Scan for the cell matching the given text and deliver its (x, y) coordinate at center. 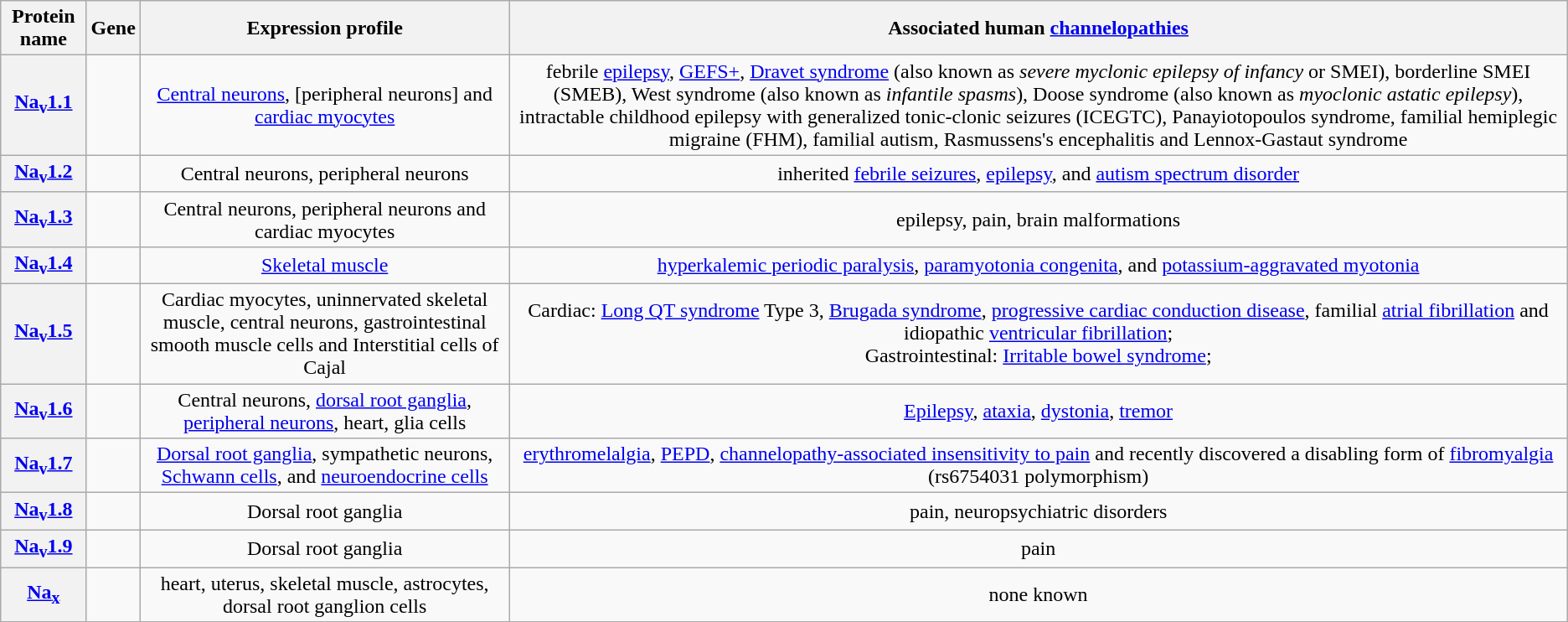
Associated human channelopathies (1039, 29)
Expression profile (325, 29)
Nav1.8 (44, 511)
pain, neuropsychiatric disorders (1039, 511)
Nav1.3 (44, 220)
Skeletal muscle (325, 265)
Nav1.9 (44, 548)
Central neurons, [peripheral neurons] and cardiac myocytes (325, 106)
Nav1.2 (44, 174)
pain (1039, 548)
Nav1.1 (44, 106)
Nav1.4 (44, 265)
heart, uterus, skeletal muscle, astrocytes, dorsal root ganglion cells (325, 593)
inherited febrile seizures, epilepsy, and autism spectrum disorder (1039, 174)
Central neurons, peripheral neurons and cardiac myocytes (325, 220)
none known (1039, 593)
Nav1.5 (44, 334)
Cardiac myocytes, uninnervated skeletal muscle, central neurons, gastrointestinal smooth muscle cells and Interstitial cells of Cajal (325, 334)
Nav1.6 (44, 411)
Protein name (44, 29)
Central neurons, dorsal root ganglia, peripheral neurons, heart, glia cells (325, 411)
Dorsal root ganglia, sympathetic neurons, Schwann cells, and neuroendocrine cells (325, 466)
Central neurons, peripheral neurons (325, 174)
epilepsy, pain, brain malformations (1039, 220)
hyperkalemic periodic paralysis, paramyotonia congenita, and potassium-aggravated myotonia (1039, 265)
Nax (44, 593)
Gene (113, 29)
Nav1.7 (44, 466)
Epilepsy, ataxia, dystonia, tremor (1039, 411)
